Return the [x, y] coordinate for the center point of the cell that contains the specified text.  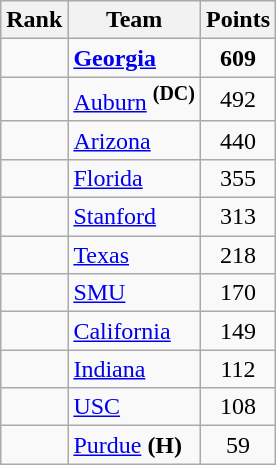
313 [238, 217]
Auburn (DC) [134, 100]
SMU [134, 293]
Purdue (H) [134, 445]
492 [238, 100]
440 [238, 140]
Team [134, 20]
Florida [134, 178]
Georgia [134, 58]
218 [238, 255]
355 [238, 178]
Stanford [134, 217]
Points [238, 20]
Texas [134, 255]
USC [134, 407]
59 [238, 445]
149 [238, 331]
Rank [34, 20]
California [134, 331]
108 [238, 407]
609 [238, 58]
Arizona [134, 140]
112 [238, 369]
Indiana [134, 369]
170 [238, 293]
